Return (X, Y) of the center of cell containing provided text 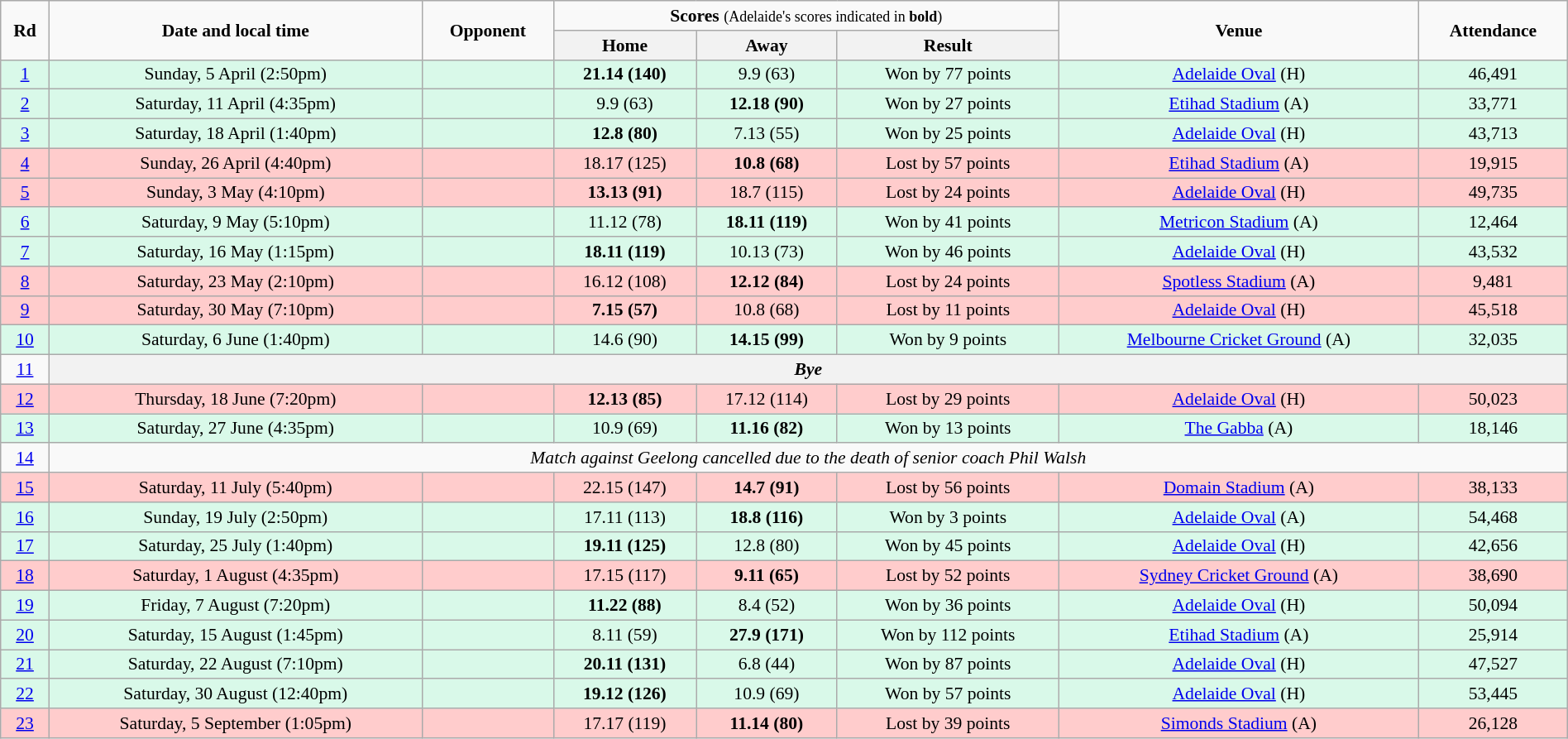
33,771 (1494, 104)
Result (948, 46)
Domain Stadium (A) (1239, 487)
Won by 112 points (948, 635)
21 (25, 665)
12.13 (85) (624, 399)
Sunday, 5 April (2:50pm) (235, 74)
Lost by 39 points (948, 723)
Won by 57 points (948, 694)
Won by 13 points (948, 429)
Won by 27 points (948, 104)
Lost by 57 points (948, 163)
18,146 (1494, 429)
Home (624, 46)
Date and local time (235, 30)
11.16 (82) (767, 429)
13.13 (91) (624, 193)
50,094 (1494, 606)
Saturday, 11 April (4:35pm) (235, 104)
21.14 (140) (624, 74)
11.12 (78) (624, 223)
18.7 (115) (767, 193)
7.13 (55) (767, 134)
23 (25, 723)
43,713 (1494, 134)
10 (25, 340)
Won by 41 points (948, 223)
19.12 (126) (624, 694)
19 (25, 606)
9 (25, 310)
25,914 (1494, 635)
Saturday, 25 July (1:40pm) (235, 546)
Won by 87 points (948, 665)
19,915 (1494, 163)
26,128 (1494, 723)
42,656 (1494, 546)
16 (25, 517)
43,532 (1494, 252)
Saturday, 1 August (4:35pm) (235, 576)
Won by 3 points (948, 517)
17.12 (114) (767, 399)
Lost by 56 points (948, 487)
Saturday, 9 May (5:10pm) (235, 223)
13 (25, 429)
Opponent (488, 30)
11 (25, 370)
Scores (Adelaide's scores indicated in bold) (806, 16)
Away (767, 46)
18.17 (125) (624, 163)
The Gabba (A) (1239, 429)
Venue (1239, 30)
38,133 (1494, 487)
12 (25, 399)
Won by 77 points (948, 74)
10.13 (73) (767, 252)
Saturday, 27 June (4:35pm) (235, 429)
Saturday, 5 September (1:05pm) (235, 723)
47,527 (1494, 665)
1 (25, 74)
19.11 (125) (624, 546)
20.11 (131) (624, 665)
Lost by 11 points (948, 310)
Bye (808, 370)
12.18 (90) (767, 104)
Saturday, 30 May (7:10pm) (235, 310)
Saturday, 23 May (2:10pm) (235, 281)
45,518 (1494, 310)
17.11 (113) (624, 517)
Won by 36 points (948, 606)
Adelaide Oval (A) (1239, 517)
Saturday, 30 August (12:40pm) (235, 694)
53,445 (1494, 694)
54,468 (1494, 517)
Won by 46 points (948, 252)
6 (25, 223)
Sunday, 26 April (4:40pm) (235, 163)
Won by 45 points (948, 546)
7 (25, 252)
Saturday, 15 August (1:45pm) (235, 635)
46,491 (1494, 74)
14 (25, 458)
3 (25, 134)
8.4 (52) (767, 606)
Saturday, 16 May (1:15pm) (235, 252)
Sunday, 19 July (2:50pm) (235, 517)
18 (25, 576)
7.15 (57) (624, 310)
16.12 (108) (624, 281)
5 (25, 193)
9.11 (65) (767, 576)
22.15 (147) (624, 487)
Match against Geelong cancelled due to the death of senior coach Phil Walsh (808, 458)
12,464 (1494, 223)
22 (25, 694)
4 (25, 163)
17 (25, 546)
Thursday, 18 June (7:20pm) (235, 399)
12.12 (84) (767, 281)
49,735 (1494, 193)
38,690 (1494, 576)
Won by 9 points (948, 340)
8.11 (59) (624, 635)
Friday, 7 August (7:20pm) (235, 606)
27.9 (171) (767, 635)
11.14 (80) (767, 723)
Spotless Stadium (A) (1239, 281)
15 (25, 487)
Saturday, 11 July (5:40pm) (235, 487)
Saturday, 18 April (1:40pm) (235, 134)
Lost by 29 points (948, 399)
17.17 (119) (624, 723)
Sunday, 3 May (4:10pm) (235, 193)
9,481 (1494, 281)
Attendance (1494, 30)
Saturday, 22 August (7:10pm) (235, 665)
2 (25, 104)
17.15 (117) (624, 576)
Won by 25 points (948, 134)
8 (25, 281)
50,023 (1494, 399)
20 (25, 635)
18.8 (116) (767, 517)
14.15 (99) (767, 340)
11.22 (88) (624, 606)
6.8 (44) (767, 665)
Rd (25, 30)
Saturday, 6 June (1:40pm) (235, 340)
Sydney Cricket Ground (A) (1239, 576)
Metricon Stadium (A) (1239, 223)
Simonds Stadium (A) (1239, 723)
Melbourne Cricket Ground (A) (1239, 340)
14.6 (90) (624, 340)
32,035 (1494, 340)
14.7 (91) (767, 487)
Lost by 52 points (948, 576)
